Detect which cell encompasses the target text, then output its [X, Y] center coordinate. 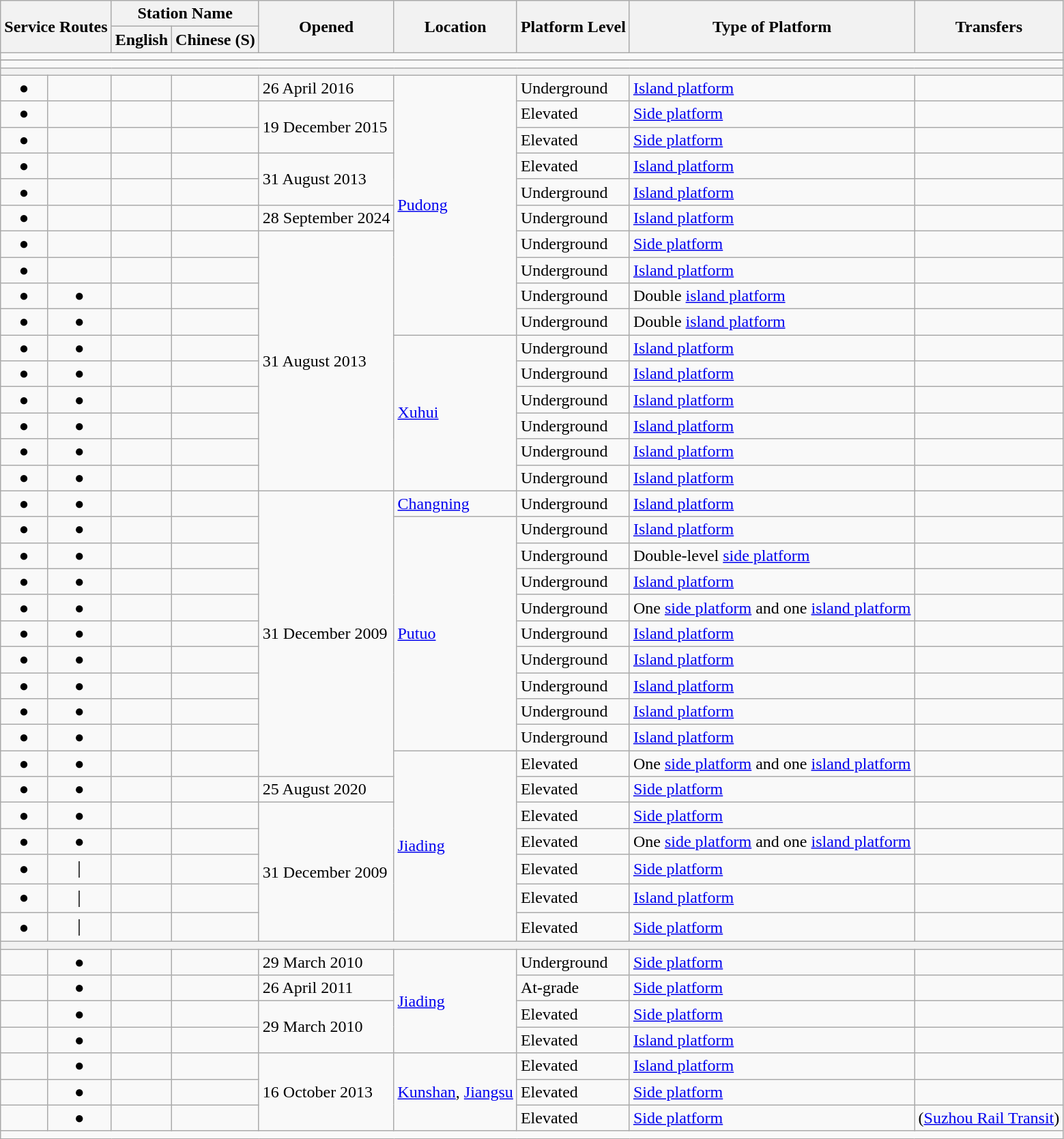
Opened [326, 27]
26 April 2016 [326, 88]
At-grade [573, 988]
26 April 2011 [326, 988]
19 December 2015 [326, 127]
Kunshan, Jiangsu [455, 1092]
Type of Platform [772, 27]
(Suzhou Rail Transit) [989, 1118]
Transfers [989, 27]
Station Name [185, 14]
Xuhui [455, 413]
English [141, 40]
Service Routes [56, 27]
Location [455, 27]
Pudong [455, 205]
16 October 2013 [326, 1092]
Changning [455, 504]
25 August 2020 [326, 790]
Platform Level [573, 27]
Putuo [455, 633]
Chinese (S) [216, 40]
Double-level side platform [772, 556]
28 September 2024 [326, 218]
